Find where the given text appears and provide that cell's center as (x, y) coordinate. 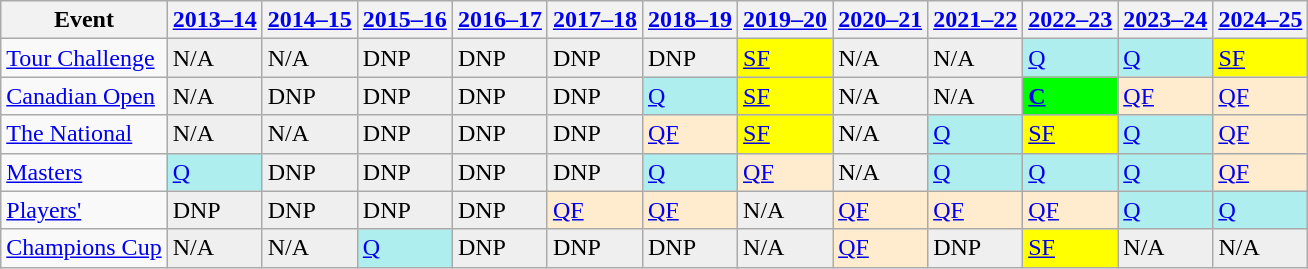
2023–24 (1166, 20)
2013–14 (214, 20)
2015–16 (404, 20)
C (1070, 96)
2016–17 (500, 20)
2017–18 (594, 20)
2020–21 (880, 20)
2021–22 (976, 20)
2024–25 (1260, 20)
2022–23 (1070, 20)
2019–20 (786, 20)
Players' (84, 210)
2018–19 (690, 20)
Champions Cup (84, 248)
2014–15 (310, 20)
Canadian Open (84, 96)
The National (84, 134)
Masters (84, 172)
Tour Challenge (84, 58)
Event (84, 20)
